Detect which cell encompasses the target text, then output its [X, Y] center coordinate. 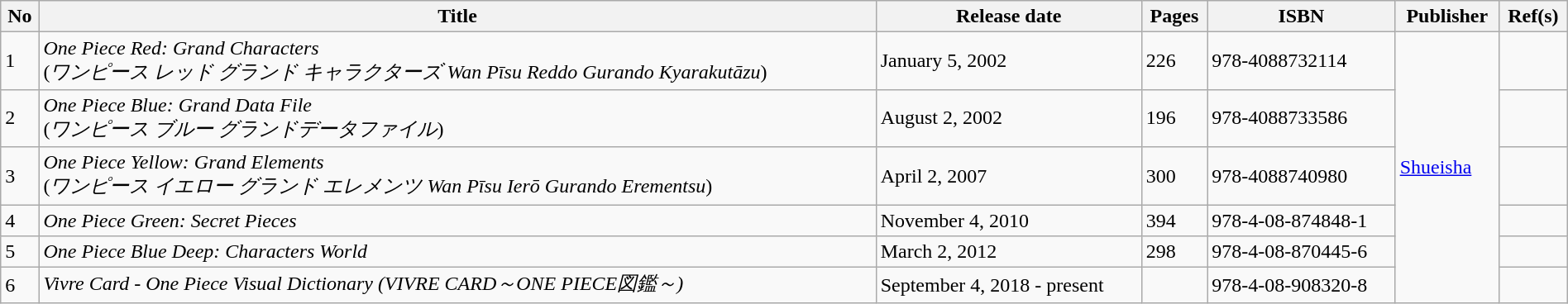
4 [20, 221]
Publisher [1447, 17]
978-4-08-870445-6 [1302, 252]
ISBN [1302, 17]
One Piece Green: Secret Pieces [457, 221]
978-4-08-908320-8 [1302, 286]
Pages [1174, 17]
April 2, 2007 [1009, 176]
Shueisha [1447, 167]
226 [1174, 61]
978-4088740980 [1302, 176]
6 [20, 286]
3 [20, 176]
Ref(s) [1533, 17]
One Piece Blue: Grand Data File(ワンピース ブルー グランドデータファイル) [457, 118]
January 5, 2002 [1009, 61]
196 [1174, 118]
One Piece Yellow: Grand Elements(ワンピース イエロー グランド エレメンツ Wan Pīsu Ierō Gurando Erementsu) [457, 176]
August 2, 2002 [1009, 118]
One Piece Red: Grand Characters(ワンピース レッド グランド キャラクターズ Wan Pīsu Reddo Gurando Kyarakutāzu) [457, 61]
Vivre Card - One Piece Visual Dictionary (VIVRE CARD～ONE PIECE図鑑～) [457, 286]
978-4088732114 [1302, 61]
Release date [1009, 17]
1 [20, 61]
No [20, 17]
5 [20, 252]
November 4, 2010 [1009, 221]
Title [457, 17]
One Piece Blue Deep: Characters World [457, 252]
2 [20, 118]
978-4-08-874848-1 [1302, 221]
March 2, 2012 [1009, 252]
394 [1174, 221]
978-4088733586 [1302, 118]
September 4, 2018 - present [1009, 286]
298 [1174, 252]
300 [1174, 176]
